Output the [x, y] coordinate of the center of the cell containing the given text.  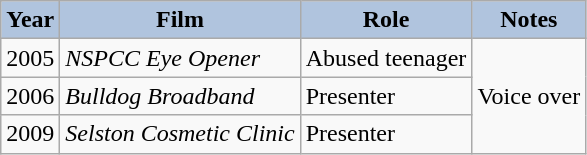
Role [386, 20]
2009 [30, 134]
Selston Cosmetic Clinic [180, 134]
Notes [529, 20]
Voice over [529, 96]
Film [180, 20]
2005 [30, 58]
Abused teenager [386, 58]
2006 [30, 96]
Bulldog Broadband [180, 96]
NSPCC Eye Opener [180, 58]
Year [30, 20]
